Extract the (X, Y) coordinate from the center of the cell holding the provided text.  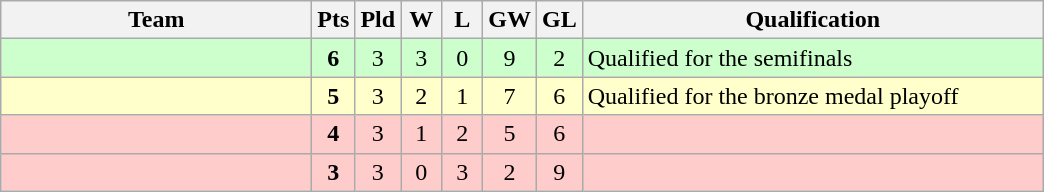
Team (156, 20)
L (462, 20)
GW (510, 20)
Qualified for the semifinals (812, 58)
4 (334, 134)
Pld (378, 20)
7 (510, 96)
W (422, 20)
GL (559, 20)
Pts (334, 20)
Qualification (812, 20)
Qualified for the bronze medal playoff (812, 96)
